Locate the cell with the specified text and output its [X, Y] center coordinate. 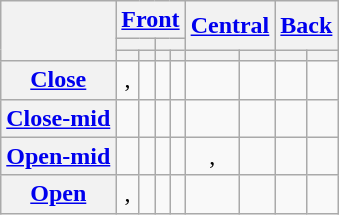
Close-mid [58, 118]
Front [150, 20]
Central [230, 26]
Close [58, 80]
Back [306, 26]
Open [58, 194]
Open-mid [58, 156]
